Output the [x, y] coordinate of the center of the cell containing the given text.  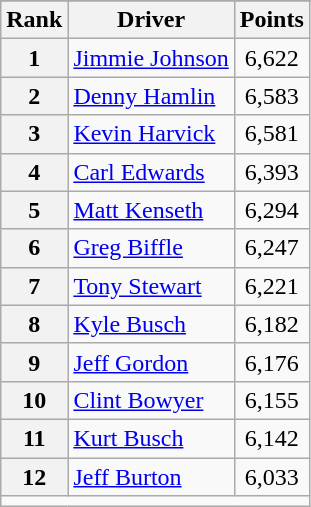
2 [34, 96]
Points [272, 20]
Denny Hamlin [151, 96]
10 [34, 400]
6,294 [272, 210]
8 [34, 324]
6,033 [272, 477]
6,142 [272, 438]
Kurt Busch [151, 438]
Driver [151, 20]
6,247 [272, 248]
9 [34, 362]
Jeff Gordon [151, 362]
12 [34, 477]
6,155 [272, 400]
Jimmie Johnson [151, 58]
Clint Bowyer [151, 400]
6,221 [272, 286]
4 [34, 172]
6,176 [272, 362]
Rank [34, 20]
Greg Biffle [151, 248]
6,182 [272, 324]
Tony Stewart [151, 286]
Jeff Burton [151, 477]
Kyle Busch [151, 324]
11 [34, 438]
6 [34, 248]
Carl Edwards [151, 172]
7 [34, 286]
6,583 [272, 96]
Matt Kenseth [151, 210]
5 [34, 210]
6,622 [272, 58]
3 [34, 134]
1 [34, 58]
6,581 [272, 134]
6,393 [272, 172]
Kevin Harvick [151, 134]
